Provide the (X, Y) coordinate of the cell's center where the given text is located.  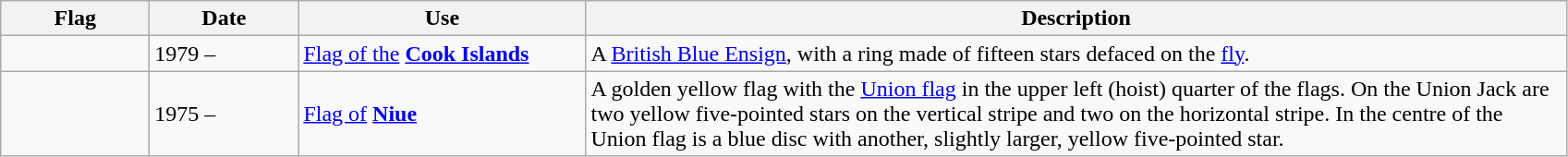
Flag of Niue (442, 114)
Flag (76, 18)
Use (442, 18)
A British Blue Ensign, with a ring made of fifteen stars defaced on the fly. (1076, 54)
1975 – (224, 114)
Description (1076, 18)
1979 – (224, 54)
Flag of the Cook Islands (442, 54)
Date (224, 18)
